Identify which cell holds the provided text, then report its [x, y] central coordinate. 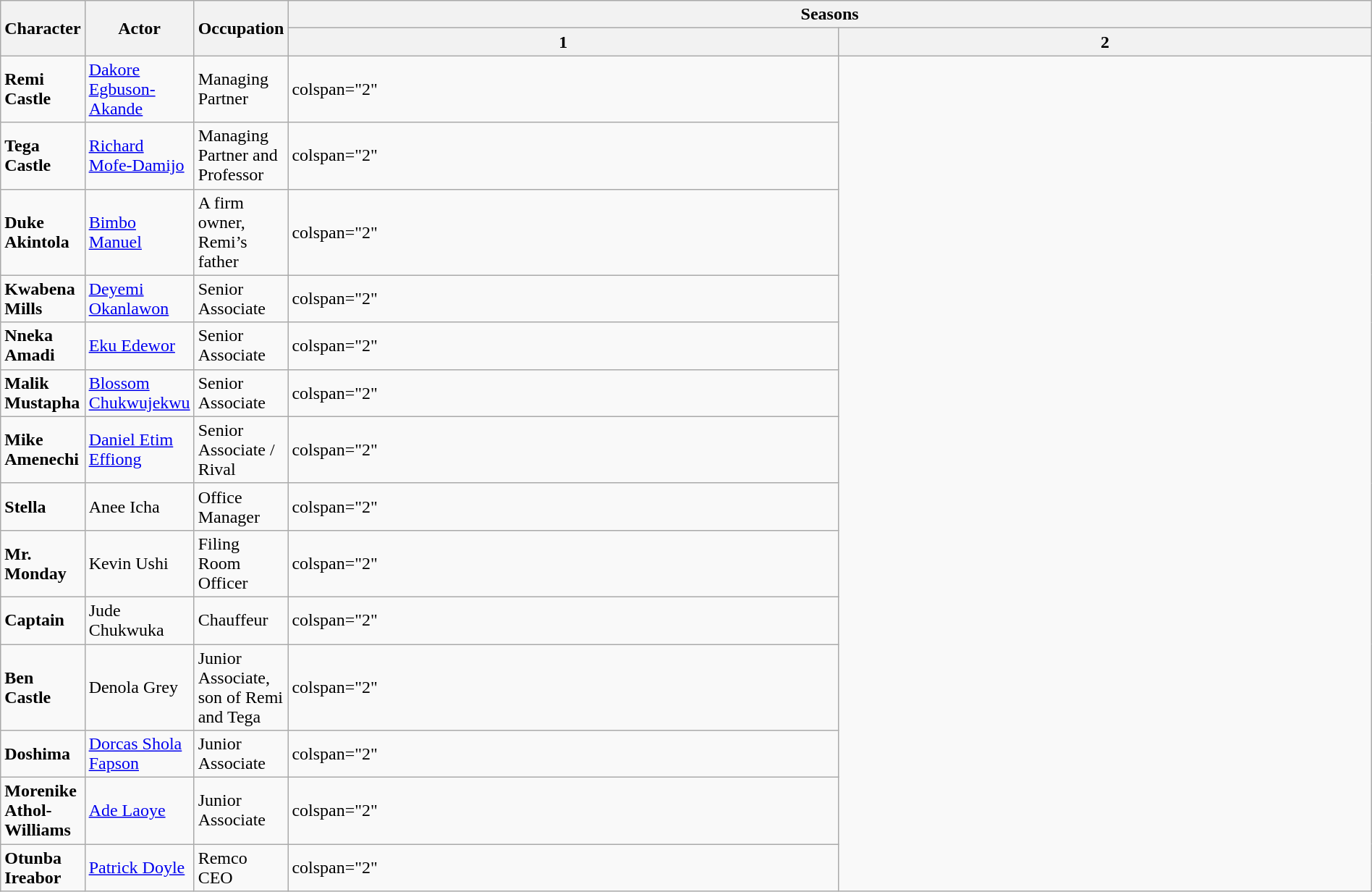
Dakore Egbuson-Akande [139, 89]
Remi Castle [43, 89]
Managing Partner and Professor [241, 156]
A firm owner, Remi’s father [241, 232]
Captain [43, 620]
Kwabena Mills [43, 298]
1 [563, 42]
Ben Castle [43, 688]
Kevin Ushi [139, 563]
Occupation [241, 28]
Nneka Amadi [43, 346]
Remco CEO [241, 867]
Tega Castle [43, 156]
Morenike Athol-Williams [43, 811]
Denola Grey [139, 688]
Filing Room Officer [241, 563]
2 [1106, 42]
Blossom Chukwujekwu [139, 392]
Deyemi Okanlawon [139, 298]
Richard Mofe-Damijo [139, 156]
Stella [43, 507]
Ade Laoye [139, 811]
Otunba Ireabor [43, 867]
Senior Associate / Rival [241, 450]
Doshima [43, 754]
Character [43, 28]
Malik Mustapha [43, 392]
Anee Icha [139, 507]
Daniel Etim Effiong [139, 450]
Jude Chukwuka [139, 620]
Actor [139, 28]
Mike Amenechi [43, 450]
Duke Akintola [43, 232]
Patrick Doyle [139, 867]
Bimbo Manuel [139, 232]
Managing Partner [241, 89]
Chauffeur [241, 620]
Dorcas Shola Fapson [139, 754]
Office Manager [241, 507]
Mr. Monday [43, 563]
Eku Edewor [139, 346]
Seasons [829, 14]
Junior Associate, son of Remi and Tega [241, 688]
